Locate the cell with the specified text and output its [x, y] center coordinate. 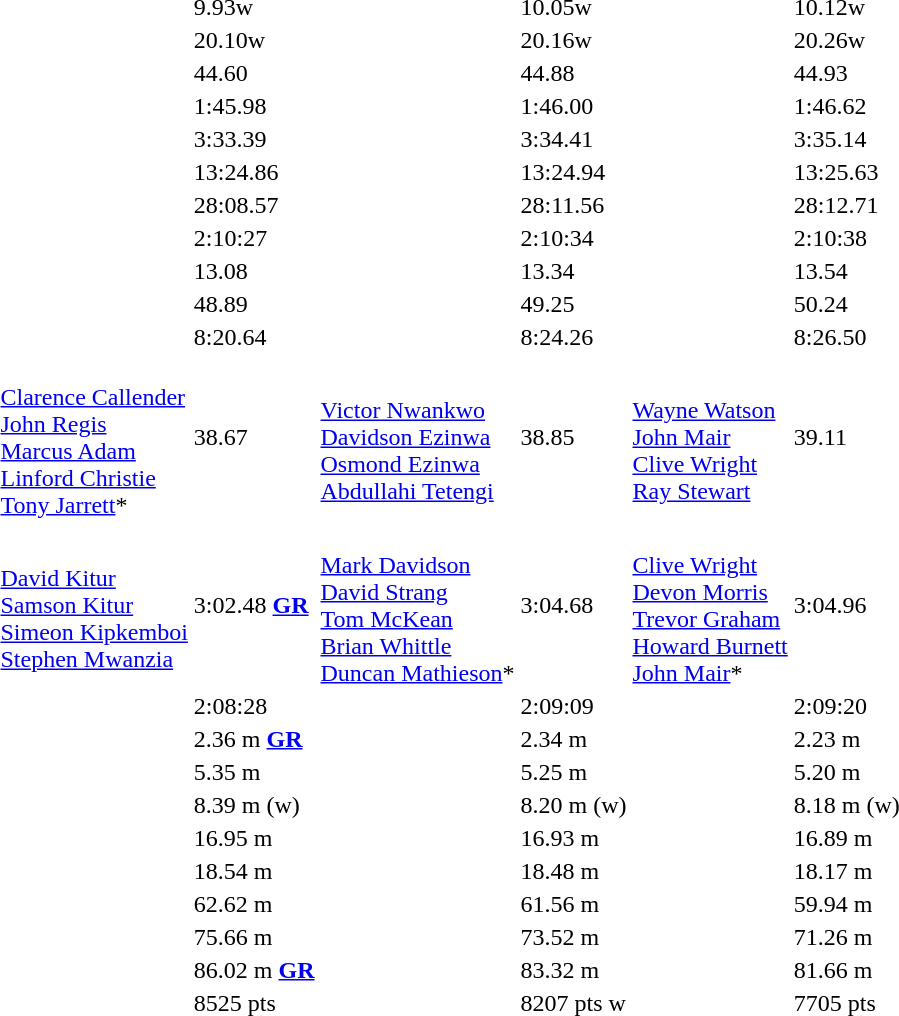
Mark DavidsonDavid StrangTom McKeanBrian WhittleDuncan Mathieson* [418, 606]
3:33.39 [254, 139]
13.34 [574, 271]
75.66 m [254, 937]
8:24.26 [574, 337]
Victor NwankwoDavidson EzinwaOsmond EzinwaAbdullahi Tetengi [418, 438]
49.25 [574, 304]
8.39 m (w) [254, 805]
2.34 m [574, 739]
1:45.98 [254, 106]
13.08 [254, 271]
18.48 m [574, 871]
8:20.64 [254, 337]
83.32 m [574, 970]
28:08.57 [254, 205]
16.93 m [574, 838]
44.88 [574, 73]
86.02 m GR [254, 970]
13:24.94 [574, 172]
16.95 m [254, 838]
Wayne WatsonJohn MairClive WrightRay Stewart [710, 438]
20.16w [574, 40]
2:10:27 [254, 238]
38.85 [574, 438]
20.10w [254, 40]
28:11.56 [574, 205]
5.25 m [574, 772]
48.89 [254, 304]
13:24.86 [254, 172]
8.20 m (w) [574, 805]
73.52 m [574, 937]
3:02.48 GR [254, 606]
Clive WrightDevon MorrisTrevor GrahamHoward BurnettJohn Mair* [710, 606]
38.67 [254, 438]
44.60 [254, 73]
1:46.00 [574, 106]
5.35 m [254, 772]
61.56 m [574, 904]
18.54 m [254, 871]
62.62 m [254, 904]
2.36 m GR [254, 739]
3:04.68 [574, 606]
2:08:28 [254, 706]
3:34.41 [574, 139]
2:10:34 [574, 238]
2:09:09 [574, 706]
